Return the [X, Y] coordinate for the center point of the cell that contains the specified text.  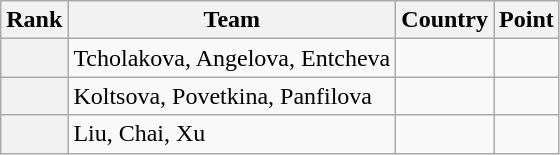
Tcholakova, Angelova, Entcheva [232, 58]
Rank [34, 20]
Country [445, 20]
Team [232, 20]
Koltsova, Povetkina, Panfilova [232, 96]
Liu, Chai, Xu [232, 134]
Point [527, 20]
